Provide the (x, y) coordinate of the cell's center where the given text is located.  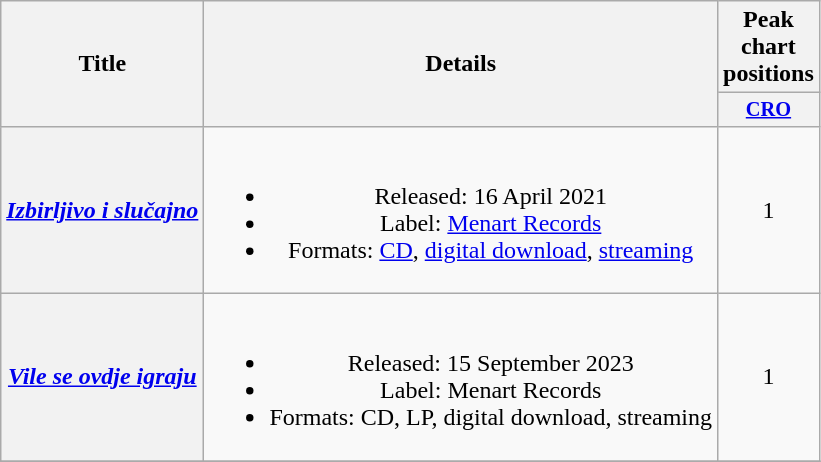
CRO (769, 110)
Izbirljivo i slučajno (102, 210)
Vile se ovdje igraju (102, 378)
Released: 15 September 2023Label: Menart RecordsFormats: CD, LP, digital download, streaming (461, 378)
Peak chart positions (769, 47)
Released: 16 April 2021Label: Menart RecordsFormats: CD, digital download, streaming (461, 210)
Title (102, 64)
Details (461, 64)
